Determine the (X, Y) coordinate at the center of the cell enclosing the given text.  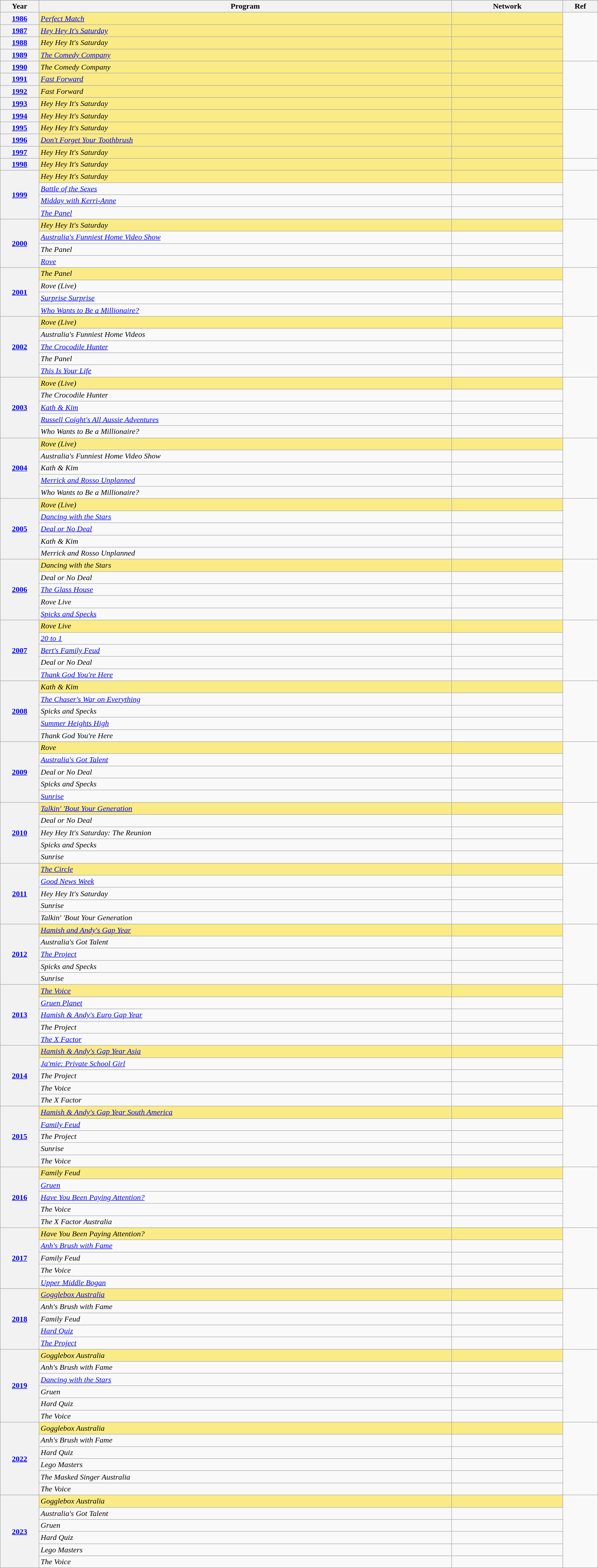
1994 (20, 116)
The Masked Singer Australia (245, 1477)
Good News Week (245, 881)
Upper Middle Bogan (245, 1282)
1990 (20, 67)
20 to 1 (245, 638)
1997 (20, 152)
Hamish and Andy's Gap Year (245, 930)
Hamish & Andy's Gap Year South America (245, 1112)
Gruen Planet (245, 1003)
2004 (20, 468)
Network (507, 6)
1993 (20, 103)
1987 (20, 31)
Battle of the Sexes (245, 189)
1998 (20, 164)
The Chaser's War on Everything (245, 699)
2010 (20, 833)
2002 (20, 346)
The Circle (245, 869)
1986 (20, 19)
1991 (20, 79)
Russell Coight's All Aussie Adventures (245, 420)
Ja'mie: Private School Girl (245, 1064)
1989 (20, 55)
Midday with Kerri-Anne (245, 201)
The Glass House (245, 590)
2008 (20, 711)
1988 (20, 43)
The X Factor Australia (245, 1222)
Don't Forget Your Toothbrush (245, 140)
Year (20, 6)
Ref (580, 6)
2023 (20, 1531)
2009 (20, 772)
2016 (20, 1197)
1999 (20, 195)
Australia's Funniest Home Videos (245, 334)
This Is Your Life (245, 371)
2001 (20, 292)
2013 (20, 1015)
1995 (20, 128)
2007 (20, 650)
2012 (20, 954)
Hey Hey It's Saturday: The Reunion (245, 833)
2017 (20, 1258)
Summer Heights High (245, 723)
1992 (20, 91)
2019 (20, 1386)
Surprise Surprise (245, 298)
1996 (20, 140)
2018 (20, 1319)
Bert's Family Feud (245, 650)
2000 (20, 243)
2005 (20, 529)
2011 (20, 893)
Perfect Match (245, 19)
2003 (20, 407)
2006 (20, 590)
2015 (20, 1136)
2014 (20, 1076)
Hamish & Andy's Euro Gap Year (245, 1015)
Hamish & Andy's Gap Year Asia (245, 1051)
2022 (20, 1458)
Program (245, 6)
